Find where the given text appears and provide that cell's center as [x, y] coordinate. 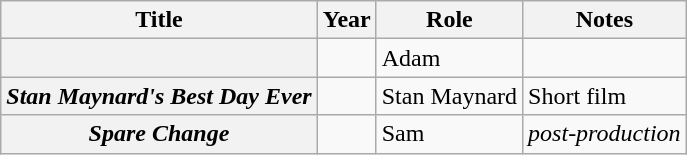
Short film [605, 96]
Spare Change [159, 134]
Title [159, 20]
Stan Maynard's Best Day Ever [159, 96]
Stan Maynard [449, 96]
post-production [605, 134]
Year [346, 20]
Role [449, 20]
Adam [449, 58]
Notes [605, 20]
Sam [449, 134]
